Output the [X, Y] coordinate of the center of the cell containing the given text.  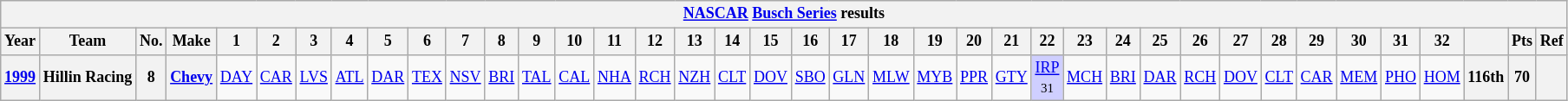
19 [935, 41]
LVS [314, 78]
18 [892, 41]
2 [277, 41]
30 [1359, 41]
NZH [695, 78]
PHO [1401, 78]
No. [151, 41]
MCH [1085, 78]
Year [21, 41]
5 [389, 41]
DAY [236, 78]
1 [236, 41]
Pts [1523, 41]
26 [1200, 41]
70 [1523, 78]
GTY [1011, 78]
PPR [975, 78]
17 [849, 41]
22 [1048, 41]
MEM [1359, 78]
IRP31 [1048, 78]
MYB [935, 78]
MLW [892, 78]
Team [87, 41]
21 [1011, 41]
116th [1486, 78]
28 [1278, 41]
23 [1085, 41]
3 [314, 41]
24 [1122, 41]
CAL [574, 78]
Make [192, 41]
15 [771, 41]
13 [695, 41]
9 [537, 41]
TEX [428, 78]
27 [1241, 41]
14 [732, 41]
29 [1316, 41]
Hillin Racing [87, 78]
11 [615, 41]
16 [810, 41]
20 [975, 41]
32 [1441, 41]
12 [655, 41]
GLN [849, 78]
6 [428, 41]
7 [465, 41]
NASCAR Busch Series results [784, 14]
ATL [350, 78]
TAL [537, 78]
Chevy [192, 78]
10 [574, 41]
25 [1160, 41]
HOM [1441, 78]
1999 [21, 78]
31 [1401, 41]
4 [350, 41]
NSV [465, 78]
Ref [1552, 41]
NHA [615, 78]
SBO [810, 78]
